From the cell containing the given text, extract its center point as (X, Y) coordinate. 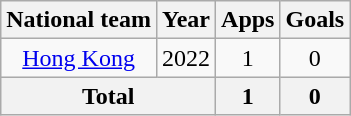
Year (186, 20)
Hong Kong (79, 58)
Total (108, 96)
National team (79, 20)
2022 (186, 58)
Goals (315, 20)
Apps (248, 20)
